Capture the cell that displays the provided text and extract its [x, y] central coordinate. 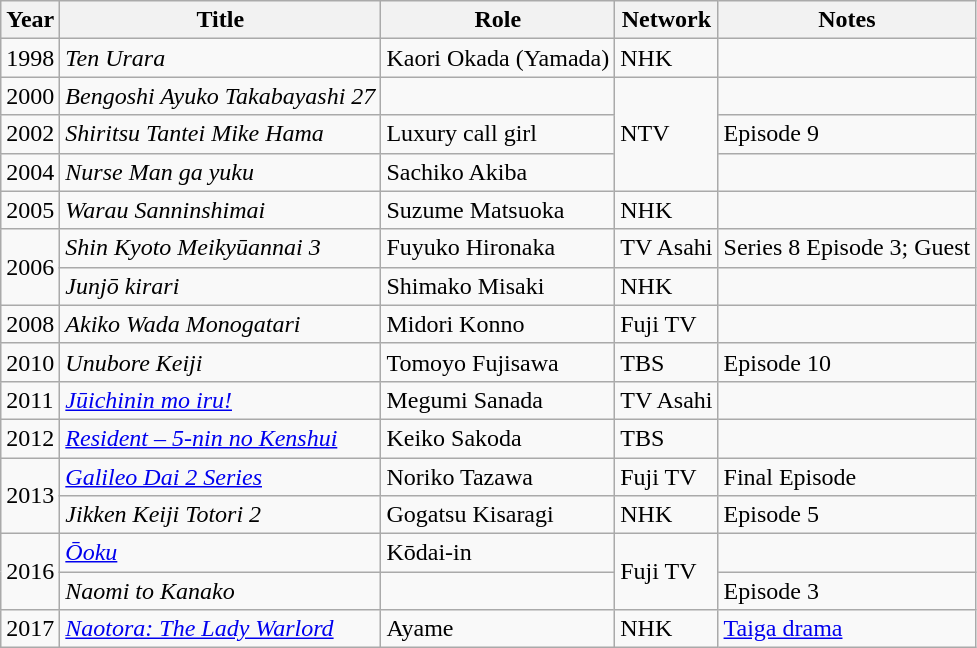
2013 [30, 496]
Role [498, 20]
Episode 3 [847, 591]
Kōdai-in [498, 553]
Unubore Keiji [220, 362]
Naotora: The Lady Warlord [220, 629]
2002 [30, 134]
Jūichinin mo iru! [220, 400]
Akiko Wada Monogatari [220, 324]
Final Episode [847, 477]
Junjō kirari [220, 286]
Ōoku [220, 553]
1998 [30, 58]
Notes [847, 20]
Taiga drama [847, 629]
2000 [30, 96]
Nurse Man ga yuku [220, 172]
Kaori Okada (Yamada) [498, 58]
Suzume Matsuoka [498, 210]
Shimako Misaki [498, 286]
Series 8 Episode 3; Guest [847, 248]
Jikken Keiji Totori 2 [220, 515]
Fuyuko Hironaka [498, 248]
2008 [30, 324]
Ayame [498, 629]
2017 [30, 629]
Warau Sanninshimai [220, 210]
NTV [666, 134]
Episode 5 [847, 515]
Tomoyo Fujisawa [498, 362]
Ten Urara [220, 58]
Year [30, 20]
Episode 10 [847, 362]
2012 [30, 438]
Shiritsu Tantei Mike Hama [220, 134]
Megumi Sanada [498, 400]
2016 [30, 572]
2010 [30, 362]
Midori Konno [498, 324]
Title [220, 20]
Resident – 5-nin no Kenshui [220, 438]
Sachiko Akiba [498, 172]
Gogatsu Kisaragi [498, 515]
Network [666, 20]
Luxury call girl [498, 134]
Episode 9 [847, 134]
Noriko Tazawa [498, 477]
2004 [30, 172]
Shin Kyoto Meikyūannai 3 [220, 248]
2011 [30, 400]
Keiko Sakoda [498, 438]
Galileo Dai 2 Series [220, 477]
Bengoshi Ayuko Takabayashi 27 [220, 96]
2005 [30, 210]
2006 [30, 267]
Naomi to Kanako [220, 591]
